Determine the [X, Y] coordinate at the center of the cell enclosing the given text.  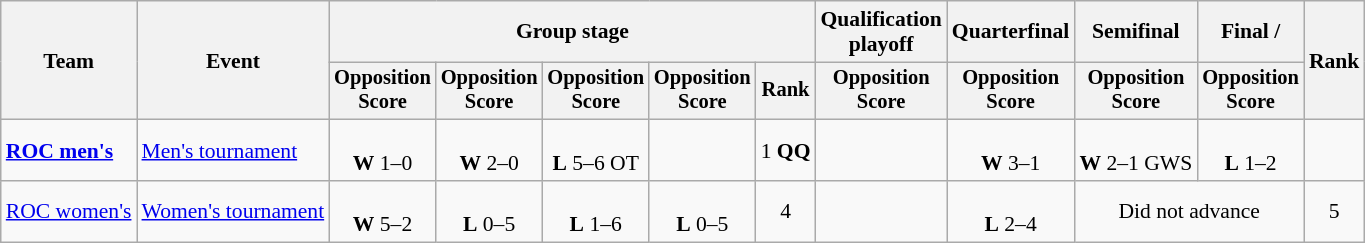
Men's tournament [232, 150]
W 5–2 [382, 212]
5 [1334, 212]
Final / [1250, 32]
L 2–4 [1011, 212]
Team [69, 60]
L 1–2 [1250, 150]
4 [786, 212]
Semifinal [1136, 32]
1 QQ [786, 150]
ROC men's [69, 150]
Quarterfinal [1011, 32]
L 1–6 [596, 212]
ROC women's [69, 212]
W 1–0 [382, 150]
Did not advance [1188, 212]
Women's tournament [232, 212]
L 5–6 OT [596, 150]
Group stage [572, 32]
W 3–1 [1011, 150]
W 2–1 GWS [1136, 150]
W 2–0 [490, 150]
Event [232, 60]
Qualificationplayoff [882, 32]
